Identify which cell holds the provided text, then report its [X, Y] central coordinate. 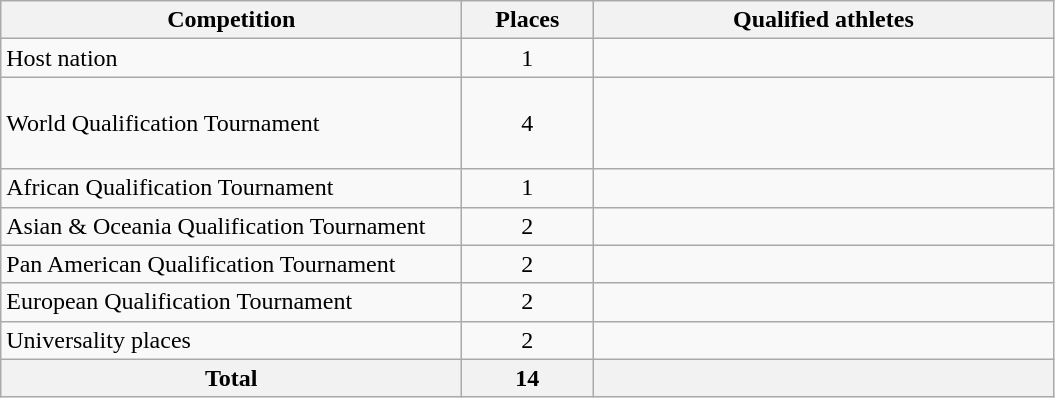
Host nation [232, 58]
4 [528, 123]
African Qualification Tournament [232, 188]
World Qualification Tournament [232, 123]
European Qualification Tournament [232, 302]
Competition [232, 20]
Places [528, 20]
Pan American Qualification Tournament [232, 264]
Total [232, 378]
Universality places [232, 340]
Asian & Oceania Qualification Tournament [232, 226]
14 [528, 378]
Qualified athletes [824, 20]
